Determine the [x, y] coordinate at the center of the cell enclosing the given text.  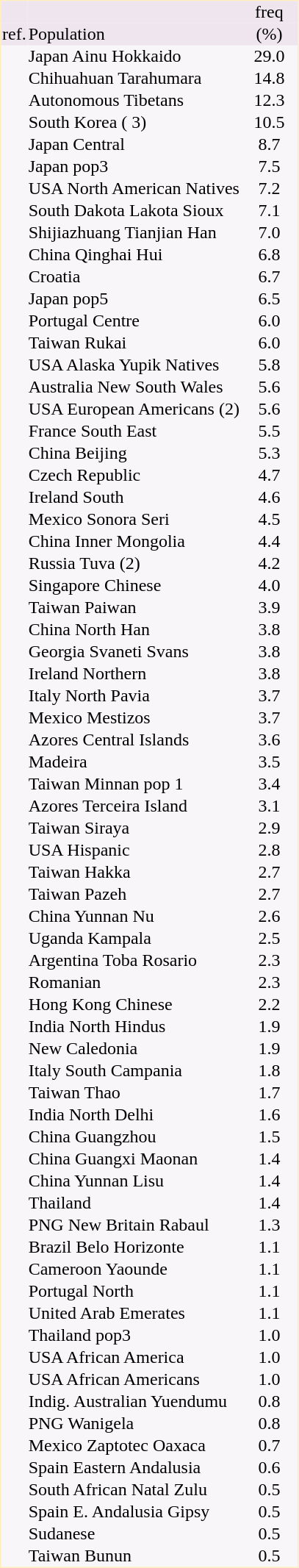
2.6 [269, 917]
ref. [15, 35]
1.3 [269, 1225]
2.5 [269, 939]
1.8 [269, 1071]
Romanian [134, 983]
Japan pop5 [134, 299]
USA North American Natives [134, 189]
Argentina Toba Rosario [134, 961]
5.3 [269, 454]
USA Alaska Yupik Natives [134, 365]
Indig. Australian Yuendumu [134, 1402]
8.7 [269, 145]
South African Natal Zulu [134, 1490]
1.5 [269, 1137]
Taiwan Rukai [134, 343]
Ireland Northern [134, 674]
4.5 [269, 520]
6.7 [269, 277]
Portugal North [134, 1292]
Chihuahuan Tarahumara [134, 79]
(%) [269, 35]
10.5 [269, 123]
Taiwan Bunun [134, 1556]
5.5 [269, 432]
South Dakota Lakota Sioux [134, 211]
Italy North Pavia [134, 696]
2.8 [269, 851]
4.6 [269, 498]
Mexico Zaptotec Oaxaca [134, 1446]
Taiwan Hakka [134, 873]
3.1 [269, 806]
United Arab Emerates [134, 1314]
Taiwan Paiwan [134, 608]
4.4 [269, 542]
Taiwan Thao [134, 1093]
PNG New Britain Rabaul [134, 1225]
Italy South Campania [134, 1071]
Japan Central [134, 145]
29.0 [269, 57]
India North Hindus [134, 1027]
Taiwan Siraya [134, 828]
5.8 [269, 365]
USA African America [134, 1358]
freq [269, 12]
3.4 [269, 784]
Portugal Centre [134, 321]
Hong Kong Chinese [134, 1005]
Madeira [134, 762]
France South East [134, 432]
China North Han [134, 630]
Uganda Kampala [134, 939]
Spain Eastern Andalusia [134, 1468]
Ireland South [134, 498]
Shijiazhuang Tianjian Han [134, 233]
China Yunnan Nu [134, 917]
China Yunnan Lisu [134, 1181]
China Qinghai Hui [134, 255]
Thailand pop3 [134, 1336]
Azores Terceira Island [134, 806]
USA African Americans [134, 1380]
Russia Tuva (2) [134, 564]
China Beijing [134, 454]
Japan pop3 [134, 167]
Autonomous Tibetans [134, 101]
1.6 [269, 1115]
New Caledonia [134, 1049]
Taiwan Pazeh [134, 895]
0.6 [269, 1468]
Croatia [134, 277]
Australia New South Wales [134, 387]
7.5 [269, 167]
Population [134, 35]
Mexico Sonora Seri [134, 520]
PNG Wanigela [134, 1424]
6.5 [269, 299]
Georgia Svaneti Svans [134, 652]
4.0 [269, 586]
Mexico Mestizos [134, 718]
1.7 [269, 1093]
Thailand [134, 1203]
South Korea ( 3) [134, 123]
0.7 [269, 1446]
USA Hispanic [134, 851]
12.3 [269, 101]
Sudanese [134, 1534]
Taiwan Minnan pop 1 [134, 784]
2.2 [269, 1005]
Azores Central Islands [134, 740]
China Guangzhou [134, 1137]
3.6 [269, 740]
7.1 [269, 211]
China Guangxi Maonan [134, 1159]
3.9 [269, 608]
7.2 [269, 189]
Cameroon Yaounde [134, 1270]
Japan Ainu Hokkaido [134, 57]
China Inner Mongolia [134, 542]
India North Delhi [134, 1115]
7.0 [269, 233]
14.8 [269, 79]
Brazil Belo Horizonte [134, 1247]
4.2 [269, 564]
6.8 [269, 255]
Spain E. Andalusia Gipsy [134, 1512]
Czech Republic [134, 476]
USA European Americans (2) [134, 409]
Singapore Chinese [134, 586]
2.9 [269, 828]
4.7 [269, 476]
3.5 [269, 762]
